Extract the [X, Y] coordinate from the center of the cell holding the provided text.  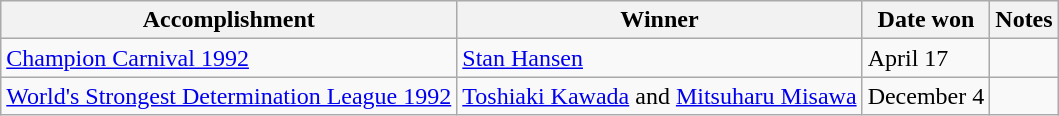
Champion Carnival 1992 [229, 58]
Winner [660, 20]
Date won [926, 20]
Accomplishment [229, 20]
World's Strongest Determination League 1992 [229, 96]
April 17 [926, 58]
Stan Hansen [660, 58]
December 4 [926, 96]
Notes [1024, 20]
Toshiaki Kawada and Mitsuharu Misawa [660, 96]
